From the cell containing the given text, extract its center point as (X, Y) coordinate. 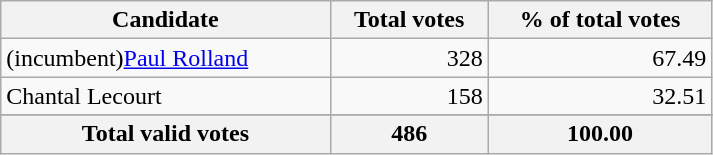
(incumbent)Paul Rolland (166, 58)
486 (409, 134)
% of total votes (600, 20)
32.51 (600, 96)
Total valid votes (166, 134)
Chantal Lecourt (166, 96)
Total votes (409, 20)
Candidate (166, 20)
328 (409, 58)
158 (409, 96)
67.49 (600, 58)
100.00 (600, 134)
